For the text-containing cell, return its midpoint in [X, Y] coordinate format. 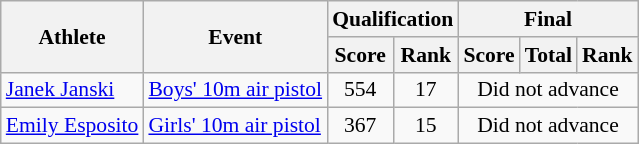
Girls' 10m air pistol [235, 126]
Total [548, 55]
Event [235, 36]
Janek Janski [72, 90]
15 [426, 126]
Boys' 10m air pistol [235, 90]
17 [426, 90]
367 [360, 126]
Emily Esposito [72, 126]
554 [360, 90]
Athlete [72, 36]
Qualification [392, 19]
Final [548, 19]
